Output the [X, Y] coordinate of the center of the cell containing the given text.  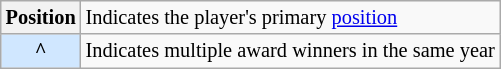
Position [41, 17]
^ [41, 51]
Indicates the player's primary position [290, 17]
Indicates multiple award winners in the same year [290, 51]
